Determine the [X, Y] coordinate at the center of the cell enclosing the given text.  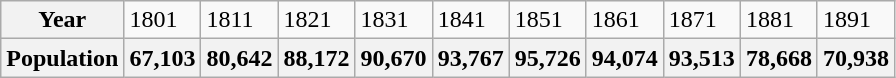
1841 [470, 20]
1801 [162, 20]
1831 [394, 20]
93,767 [470, 58]
80,642 [240, 58]
1861 [624, 20]
1891 [856, 20]
94,074 [624, 58]
90,670 [394, 58]
78,668 [778, 58]
1821 [316, 20]
Population [62, 58]
1881 [778, 20]
93,513 [702, 58]
70,938 [856, 58]
1811 [240, 20]
67,103 [162, 58]
88,172 [316, 58]
95,726 [548, 58]
1851 [548, 20]
1871 [702, 20]
Year [62, 20]
